Pinpoint the cell where the given text exists, returning its (X, Y) midpoint coordinate. 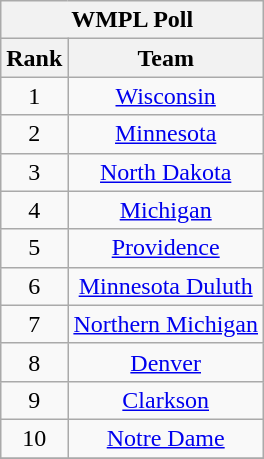
North Dakota (166, 172)
4 (34, 210)
Northern Michigan (166, 324)
Rank (34, 58)
Notre Dame (166, 438)
7 (34, 324)
1 (34, 96)
Michigan (166, 210)
9 (34, 400)
8 (34, 362)
10 (34, 438)
WMPL Poll (132, 20)
3 (34, 172)
Denver (166, 362)
Providence (166, 248)
Minnesota (166, 134)
6 (34, 286)
Minnesota Duluth (166, 286)
Team (166, 58)
Wisconsin (166, 96)
2 (34, 134)
5 (34, 248)
Clarkson (166, 400)
